Identify which cell holds the provided text, then report its (X, Y) central coordinate. 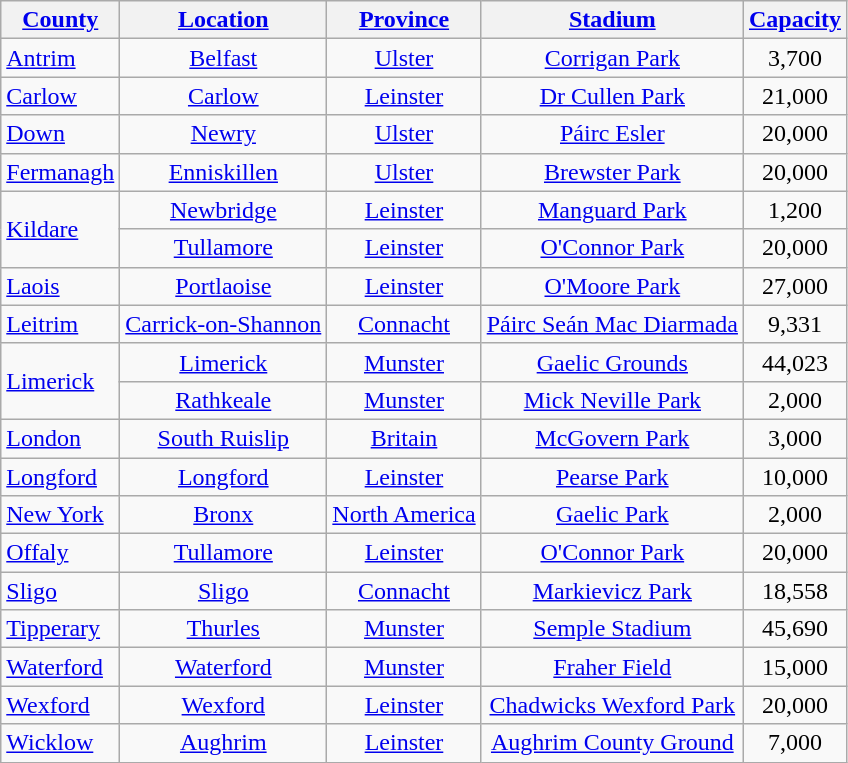
Fraher Field (612, 667)
Manguard Park (612, 210)
44,023 (794, 362)
3,000 (794, 438)
Mick Neville Park (612, 400)
Chadwicks Wexford Park (612, 705)
Enniskillen (224, 172)
27,000 (794, 286)
Thurles (224, 629)
Bronx (224, 515)
Markievicz Park (612, 591)
Aughrim (224, 743)
Semple Stadium (612, 629)
New York (60, 515)
Corrigan Park (612, 58)
Páirc Seán Mac Diarmada (612, 324)
Pearse Park (612, 477)
Páirc Esler (612, 134)
County (60, 20)
Britain (404, 438)
9,331 (794, 324)
Province (404, 20)
Down (60, 134)
Belfast (224, 58)
21,000 (794, 96)
Capacity (794, 20)
North America (404, 515)
7,000 (794, 743)
15,000 (794, 667)
Wicklow (60, 743)
Location (224, 20)
Tipperary (60, 629)
Stadium (612, 20)
O'Moore Park (612, 286)
South Ruislip (224, 438)
Antrim (60, 58)
1,200 (794, 210)
Offaly (60, 553)
London (60, 438)
Laois (60, 286)
Portlaoise (224, 286)
Fermanagh (60, 172)
Newry (224, 134)
Gaelic Grounds (612, 362)
Aughrim County Ground (612, 743)
10,000 (794, 477)
Brewster Park (612, 172)
45,690 (794, 629)
3,700 (794, 58)
McGovern Park (612, 438)
Gaelic Park (612, 515)
Leitrim (60, 324)
Newbridge (224, 210)
Rathkeale (224, 400)
Carrick-on-Shannon (224, 324)
Dr Cullen Park (612, 96)
18,558 (794, 591)
Kildare (60, 229)
